Locate the cell with the specified text and output its [X, Y] center coordinate. 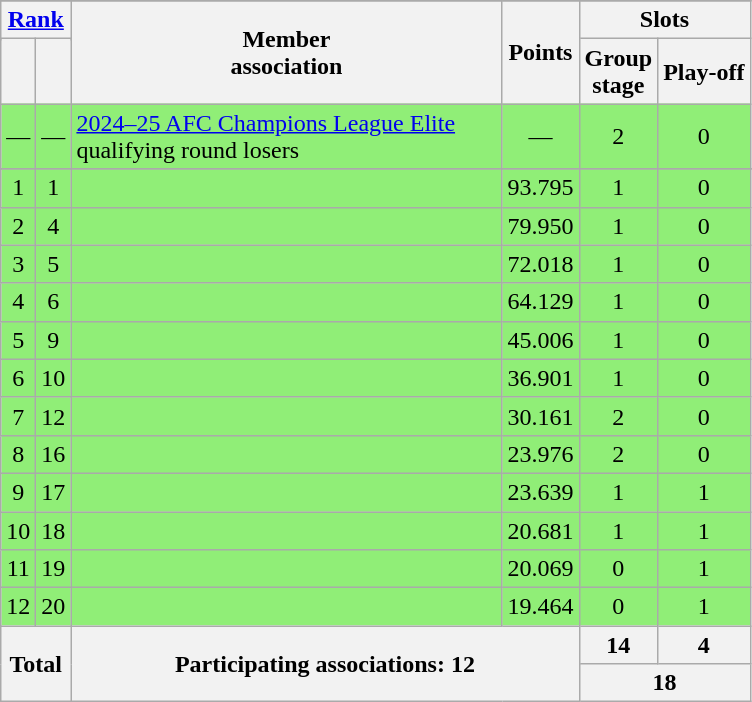
11 [18, 569]
Groupstage [618, 72]
20.069 [540, 569]
Total [36, 664]
20 [54, 607]
23.639 [540, 492]
17 [54, 492]
64.129 [540, 302]
14 [618, 645]
79.950 [540, 226]
3 [18, 264]
Slots [664, 20]
30.161 [540, 416]
19 [54, 569]
36.901 [540, 378]
19.464 [540, 607]
93.795 [540, 188]
Participating associations: 12 [325, 664]
Memberassociation [286, 52]
Rank [36, 20]
16 [54, 454]
72.018 [540, 264]
2024–25 AFC Champions League Elite qualifying round losers [286, 136]
7 [18, 416]
Play-off [704, 72]
45.006 [540, 340]
20.681 [540, 531]
8 [18, 454]
23.976 [540, 454]
Points [540, 52]
